Determine the [X, Y] coordinate at the center of the cell enclosing the given text.  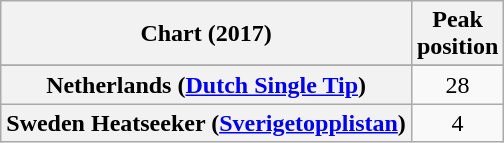
4 [457, 123]
Chart (2017) [206, 34]
Peak position [457, 34]
28 [457, 85]
Netherlands (Dutch Single Tip) [206, 85]
Sweden Heatseeker (Sverigetopplistan) [206, 123]
